Determine the (X, Y) coordinate at the center of the cell enclosing the given text.  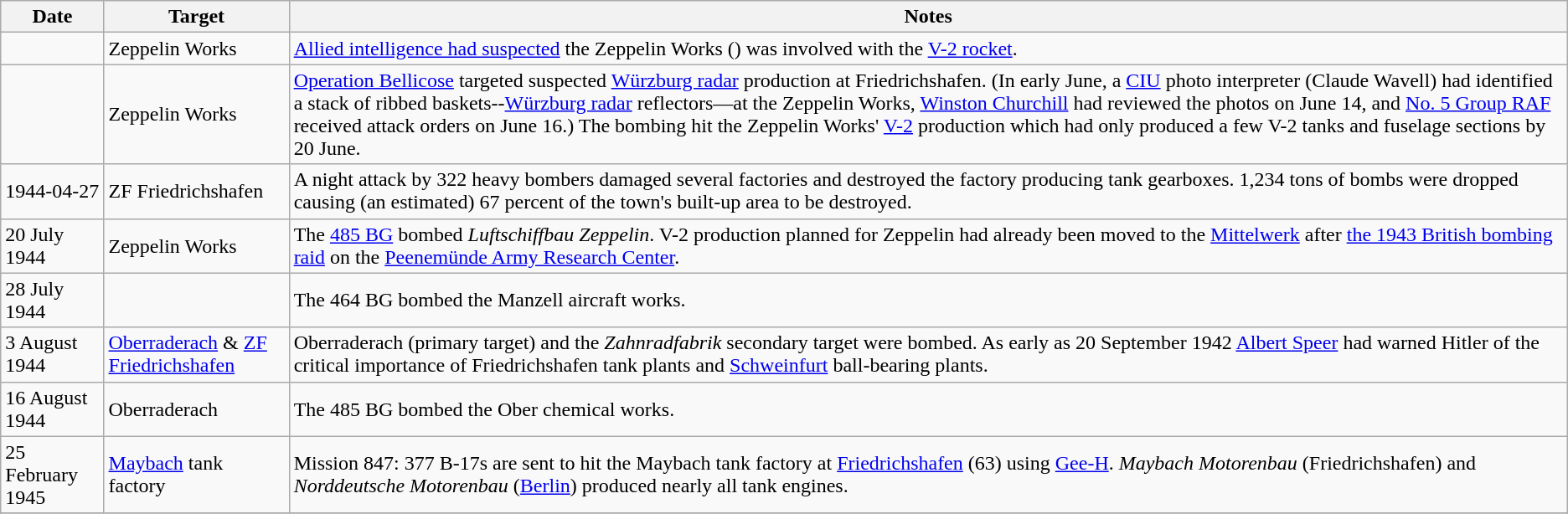
28 July 1944 (52, 300)
ZF Friedrichshafen (196, 191)
Allied intelligence had suspected the Zeppelin Works () was involved with the V-2 rocket. (928, 49)
Oberraderach & ZF Friedrichshafen (196, 355)
3 August 1944 (52, 355)
1944-04-27 (52, 191)
20 July 1944 (52, 246)
Oberraderach (196, 409)
Maybach tank factory (196, 475)
The 464 BG bombed the Manzell aircraft works. (928, 300)
The 485 BG bombed the Ober chemical works. (928, 409)
25 February 1945 (52, 475)
Target (196, 17)
Notes (928, 17)
Date (52, 17)
16 August 1944 (52, 409)
